Return the (x, y) coordinate for the center point of the cell that contains the specified text.  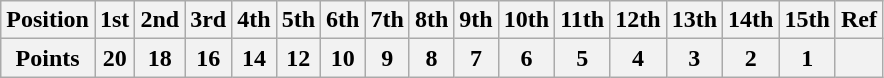
10th (526, 20)
5 (582, 58)
14 (254, 58)
1st (114, 20)
5th (298, 20)
11th (582, 20)
9 (387, 58)
Points (48, 58)
6th (343, 20)
7 (476, 58)
6 (526, 58)
12th (638, 20)
2nd (160, 20)
14th (751, 20)
2 (751, 58)
13th (694, 20)
20 (114, 58)
Position (48, 20)
9th (476, 20)
8 (431, 58)
1 (807, 58)
10 (343, 58)
12 (298, 58)
3rd (208, 20)
Ref (858, 20)
15th (807, 20)
18 (160, 58)
8th (431, 20)
3 (694, 58)
7th (387, 20)
4 (638, 58)
16 (208, 58)
4th (254, 20)
